Locate the cell with the specified text and output its (x, y) center coordinate. 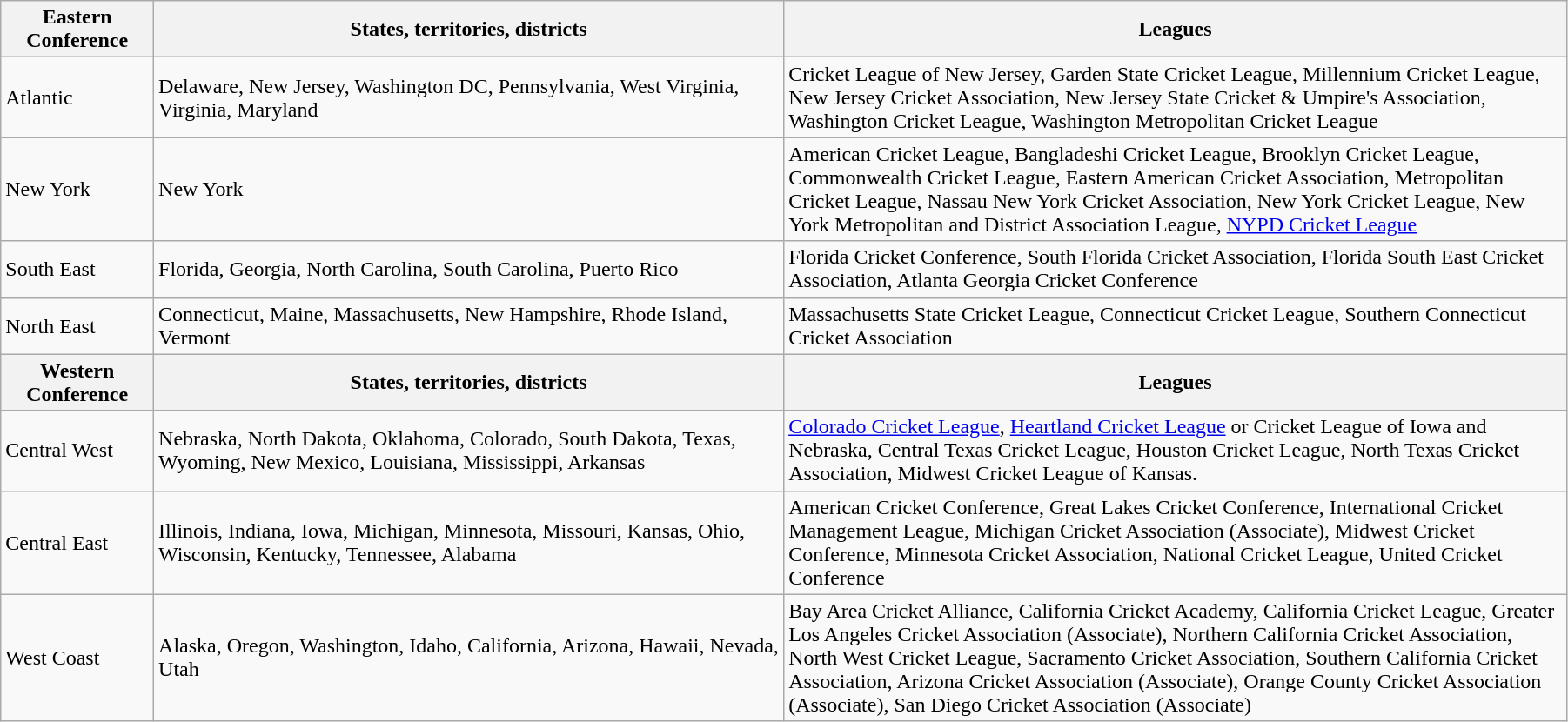
Florida, Georgia, North Carolina, South Carolina, Puerto Rico (469, 270)
Nebraska, North Dakota, Oklahoma, Colorado, South Dakota, Texas, Wyoming, New Mexico, Louisiana, Mississippi, Arkansas (469, 451)
Alaska, Oregon, Washington, Idaho, California, Arizona, Hawaii, Nevada, Utah (469, 658)
Delaware, New Jersey, Washington DC, Pennsylvania, West Virginia, Virginia, Maryland (469, 97)
Atlantic (77, 97)
Massachusetts State Cricket League, Connecticut Cricket League, Southern Connecticut Cricket Association (1176, 325)
Eastern Conference (77, 30)
North East (77, 325)
Central East (77, 543)
Central West (77, 451)
Illinois, Indiana, Iowa, Michigan, Minnesota, Missouri, Kansas, Ohio, Wisconsin, Kentucky, Tennessee, Alabama (469, 543)
Western Conference (77, 383)
South East (77, 270)
Connecticut, Maine, Massachusetts, New Hampshire, Rhode Island, Vermont (469, 325)
West Coast (77, 658)
Florida Cricket Conference, South Florida Cricket Association, Florida South East Cricket Association, Atlanta Georgia Cricket Conference (1176, 270)
